For the text-containing cell, return its midpoint in [x, y] coordinate format. 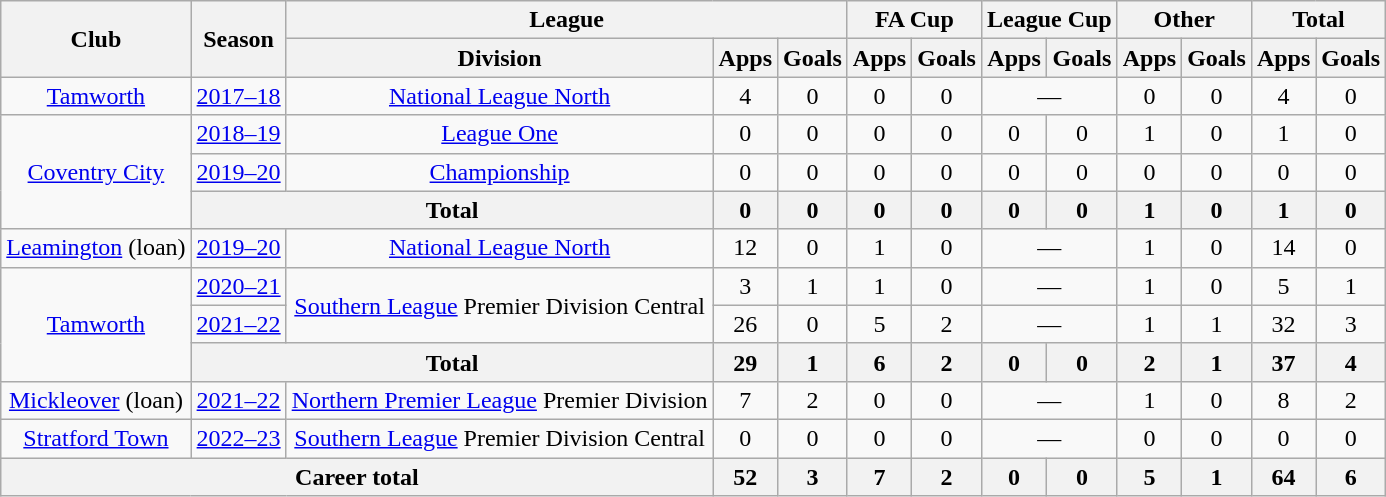
14 [1283, 248]
Season [238, 39]
Northern Premier League Premier Division [500, 400]
FA Cup [914, 20]
64 [1283, 477]
Division [500, 58]
32 [1283, 324]
Other [1184, 20]
Career total [357, 477]
2020–21 [238, 286]
37 [1283, 362]
29 [745, 362]
12 [745, 248]
26 [745, 324]
Championship [500, 172]
League Cup [1049, 20]
8 [1283, 400]
52 [745, 477]
League One [500, 134]
Stratford Town [96, 438]
2018–19 [238, 134]
Leamington (loan) [96, 248]
2017–18 [238, 96]
Club [96, 39]
2022–23 [238, 438]
Coventry City [96, 172]
League [566, 20]
Mickleover (loan) [96, 400]
